Return the (X, Y) coordinate for the center point of the cell that contains the specified text.  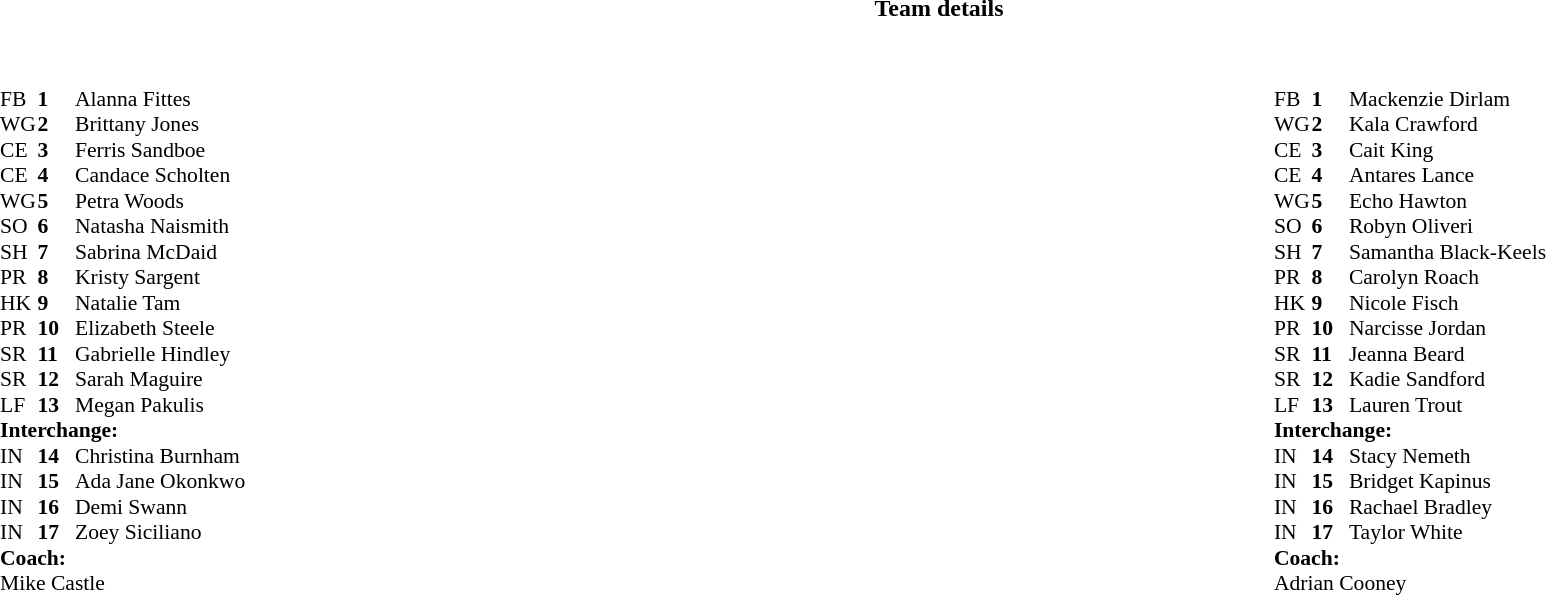
Gabrielle Hindley (160, 354)
Stacy Nemeth (1448, 456)
Jeanna Beard (1448, 354)
Cait King (1448, 150)
Demi Swann (160, 507)
Natasha Naismith (160, 227)
Zoey Siciliano (160, 533)
Robyn Oliveri (1448, 227)
Narcisse Jordan (1448, 329)
Echo Hawton (1448, 201)
Candace Scholten (160, 175)
Samantha Black-Keels (1448, 252)
Megan Pakulis (160, 405)
Ada Jane Okonkwo (160, 481)
Brittany Jones (160, 125)
Sabrina McDaid (160, 252)
Alanna Fittes (160, 99)
Lauren Trout (1448, 405)
Nicole Fisch (1448, 303)
Sarah Maguire (160, 379)
Elizabeth Steele (160, 329)
Kadie Sandford (1448, 379)
Taylor White (1448, 533)
Carolyn Roach (1448, 277)
Christina Burnham (160, 456)
Kristy Sargent (160, 277)
Kala Crawford (1448, 125)
Mackenzie Dirlam (1448, 99)
Natalie Tam (160, 303)
Ferris Sandboe (160, 150)
Rachael Bradley (1448, 507)
Bridget Kapinus (1448, 481)
Antares Lance (1448, 175)
Petra Woods (160, 201)
